Provide the (x, y) coordinate of the cell's center where the given text is located.  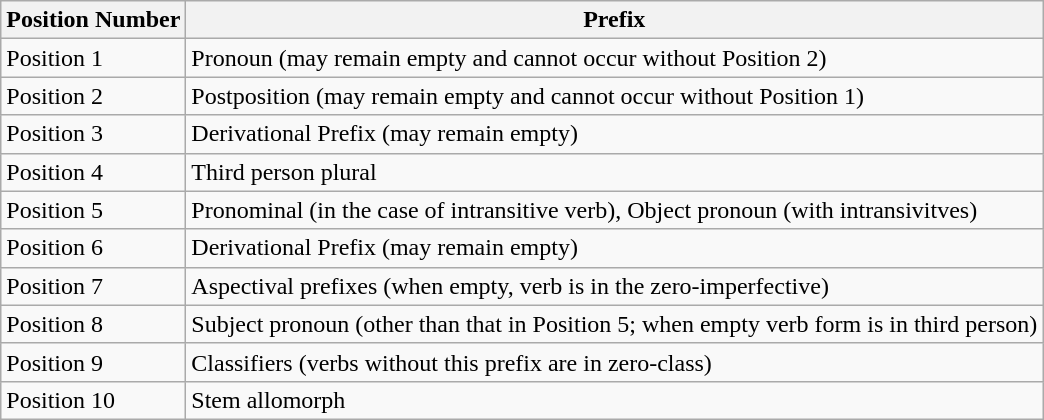
Position 2 (94, 96)
Position 3 (94, 134)
Position 7 (94, 286)
Classifiers (verbs without this prefix are in zero-class) (614, 362)
Position 5 (94, 210)
Position Number (94, 20)
Pronoun (may remain empty and cannot occur without Position 2) (614, 58)
Third person plural (614, 172)
Position 4 (94, 172)
Subject pronoun (other than that in Position 5; when empty verb form is in third person) (614, 324)
Prefix (614, 20)
Position 6 (94, 248)
Stem allomorph (614, 400)
Postposition (may remain empty and cannot occur without Position 1) (614, 96)
Position 8 (94, 324)
Position 1 (94, 58)
Position 10 (94, 400)
Aspectival prefixes (when empty, verb is in the zero-imperfective) (614, 286)
Position 9 (94, 362)
Pronominal (in the case of intransitive verb), Object pronoun (with intransivitves) (614, 210)
